Find where the given text appears and provide that cell's center as [X, Y] coordinate. 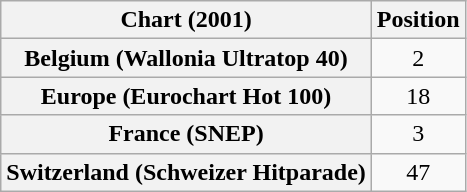
France (SNEP) [186, 134]
Position [418, 20]
Switzerland (Schweizer Hitparade) [186, 172]
3 [418, 134]
Chart (2001) [186, 20]
Europe (Eurochart Hot 100) [186, 96]
2 [418, 58]
47 [418, 172]
18 [418, 96]
Belgium (Wallonia Ultratop 40) [186, 58]
